Output the (x, y) coordinate of the center of the cell containing the given text.  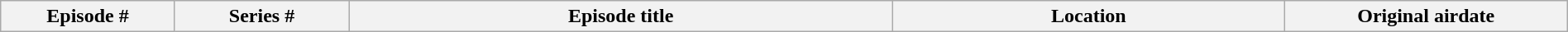
Original airdate (1426, 16)
Episode # (88, 16)
Location (1089, 16)
Episode title (621, 16)
Series # (261, 16)
